Extract the (X, Y) coordinate from the center of the cell holding the provided text.  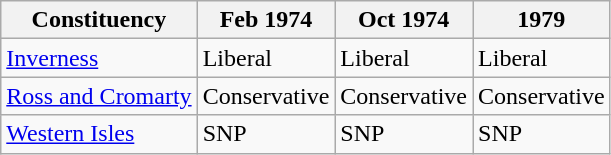
Oct 1974 (404, 20)
1979 (542, 20)
Feb 1974 (266, 20)
Inverness (99, 58)
Ross and Cromarty (99, 96)
Constituency (99, 20)
Western Isles (99, 134)
